Search for the cell housing the specified text and yield its [x, y] center coordinate. 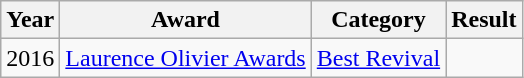
Best Revival [378, 58]
Laurence Olivier Awards [186, 58]
2016 [30, 58]
Award [186, 20]
Year [30, 20]
Result [484, 20]
Category [378, 20]
